Output the (X, Y) coordinate of the center of the cell containing the given text.  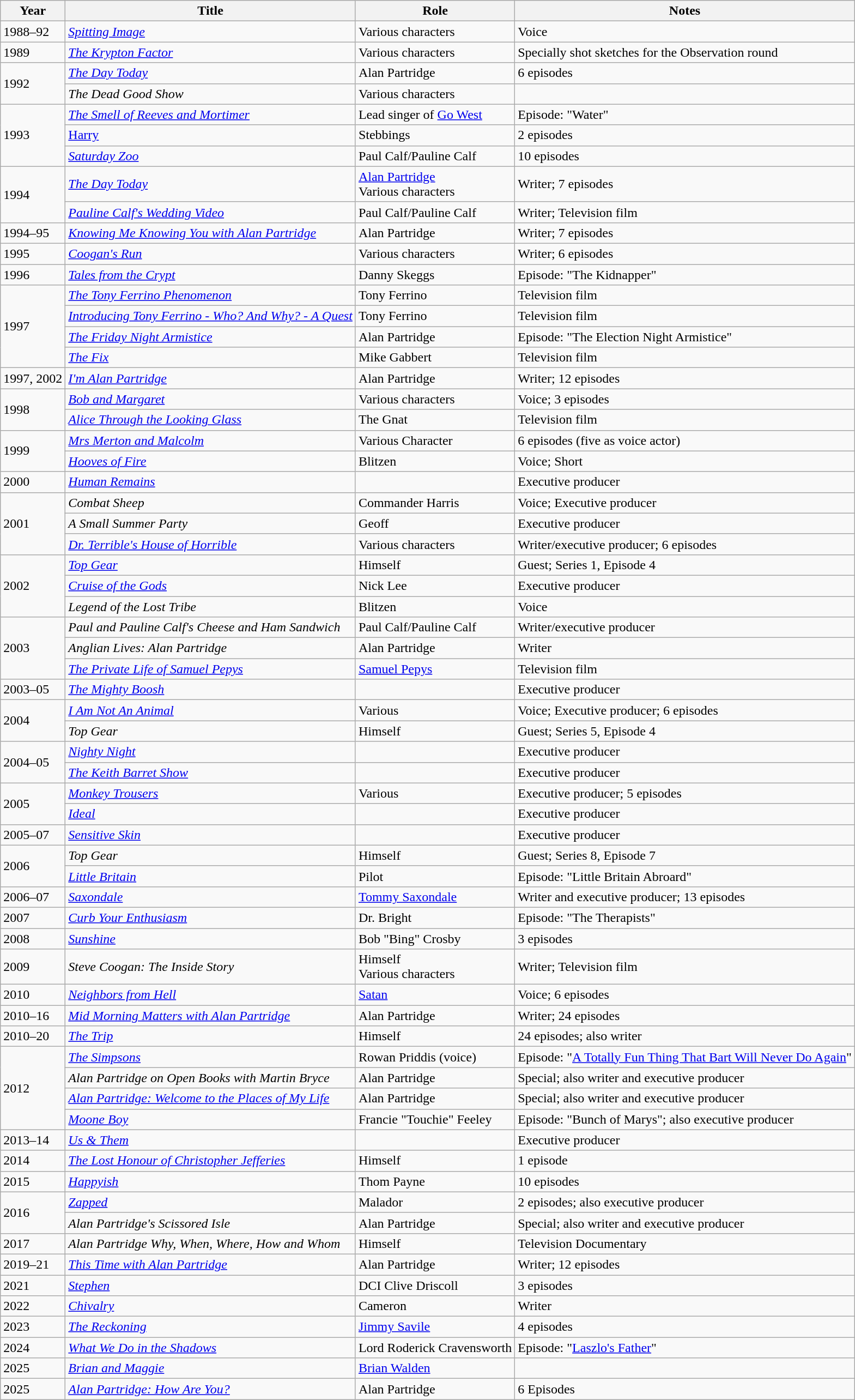
Harry (210, 135)
Cruise of the Gods (210, 586)
6 episodes (five as voice actor) (685, 440)
Voice; Short (685, 461)
Lead singer of Go West (435, 114)
Samuel Pepys (435, 669)
Episode: "Laszlo's Father" (685, 1348)
The Reckoning (210, 1327)
2002 (33, 586)
Dr. Terrible's House of Horrible (210, 544)
The Trip (210, 1036)
Notes (685, 11)
Alan Partridge: How Are You? (210, 1389)
The Simpsons (210, 1057)
Voice; 3 episodes (685, 399)
1993 (33, 135)
Stebbings (435, 135)
Malador (435, 1202)
Zapped (210, 1202)
Alan Partridge's Scissored Isle (210, 1223)
Rowan Priddis (voice) (435, 1057)
Alan Partridge Why, When, Where, How and Whom (210, 1244)
Writer and executive producer; 13 episodes (685, 897)
The Fix (210, 358)
Writer/executive producer; 6 episodes (685, 544)
Tales from the Crypt (210, 274)
Sensitive Skin (210, 835)
1995 (33, 254)
The Krypton Factor (210, 52)
2 episodes (685, 135)
The Dead Good Show (210, 94)
2009 (33, 967)
What We Do in the Shadows (210, 1348)
2014 (33, 1161)
Mid Morning Matters with Alan Partridge (210, 1016)
2003 (33, 648)
Francie "Touchie" Feeley (435, 1119)
The Lost Honour of Christopher Jefferies (210, 1161)
2006 (33, 866)
Thom Payne (435, 1181)
Steve Coogan: The Inside Story (210, 967)
The Keith Barret Show (210, 773)
2007 (33, 918)
Alan Partridge: Welcome to the Places of My Life (210, 1099)
2010–20 (33, 1036)
6 Episodes (685, 1389)
Episode: "Little Britain Abroard" (685, 876)
Anglian Lives: Alan Partridge (210, 648)
Saxondale (210, 897)
Episode: "The Kidnapper" (685, 274)
Pauline Calf's Wedding Video (210, 212)
Tommy Saxondale (435, 897)
2015 (33, 1181)
Monkey Trousers (210, 793)
1994–95 (33, 233)
Lord Roderick Cravensworth (435, 1348)
I Am Not An Animal (210, 710)
Cameron (435, 1306)
2 episodes; also executive producer (685, 1202)
Guest; Series 8, Episode 7 (685, 855)
1 episode (685, 1161)
Various Character (435, 440)
A Small Summer Party (210, 523)
2021 (33, 1285)
Dr. Bright (435, 918)
2023 (33, 1327)
This Time with Alan Partridge (210, 1264)
1989 (33, 52)
Knowing Me Knowing You with Alan Partridge (210, 233)
Voice; Executive producer (685, 503)
1996 (33, 274)
Ideal (210, 814)
Alan Partridge on Open Books with Martin Bryce (210, 1078)
I'm Alan Partridge (210, 378)
Spitting Image (210, 32)
1997 (33, 327)
2019–21 (33, 1264)
Writer; 24 episodes (685, 1016)
Brian Walden (435, 1368)
Writer/executive producer (685, 627)
Brian and Maggie (210, 1368)
2005–07 (33, 835)
Danny Skeggs (435, 274)
2010 (33, 995)
The Friday Night Armistice (210, 337)
Episode: "Bunch of Marys"; also executive producer (685, 1119)
2003–05 (33, 690)
2005 (33, 804)
Specially shot sketches for the Observation round (685, 52)
Coogan's Run (210, 254)
The Mighty Boosh (210, 690)
Combat Sheep (210, 503)
Guest; Series 1, Episode 4 (685, 565)
Happyish (210, 1181)
Title (210, 11)
Bob and Margaret (210, 399)
Role (435, 11)
Himself Various characters (435, 967)
2004 (33, 721)
The Smell of Reeves and Mortimer (210, 114)
Neighbors from Hell (210, 995)
Paul and Pauline Calf's Cheese and Ham Sandwich (210, 627)
24 episodes; also writer (685, 1036)
DCI Clive Driscoll (435, 1285)
Alan Partridge Various characters (435, 184)
2004–05 (33, 762)
2024 (33, 1348)
2016 (33, 1212)
Nick Lee (435, 586)
Commander Harris (435, 503)
Human Remains (210, 482)
2000 (33, 482)
6 episodes (685, 73)
The Private Life of Samuel Pepys (210, 669)
1988–92 (33, 32)
1994 (33, 194)
Episode: "The Election Night Armistice" (685, 337)
Us & Them (210, 1140)
Moone Boy (210, 1119)
Alice Through the Looking Glass (210, 420)
Geoff (435, 523)
Nighty Night (210, 752)
2001 (33, 523)
Introducing Tony Ferrino - Who? And Why? - A Quest (210, 316)
Satan (435, 995)
Curb Your Enthusiasm (210, 918)
2013–14 (33, 1140)
1997, 2002 (33, 378)
Legend of the Lost Tribe (210, 607)
Bob "Bing" Crosby (435, 938)
4 episodes (685, 1327)
1999 (33, 451)
Episode: "Water" (685, 114)
Television Documentary (685, 1244)
2012 (33, 1088)
Episode: "A Totally Fun Thing That Bart Will Never Do Again" (685, 1057)
The Tony Ferrino Phenomenon (210, 295)
Saturday Zoo (210, 156)
Mike Gabbert (435, 358)
Writer; 6 episodes (685, 254)
Jimmy Savile (435, 1327)
Chivalry (210, 1306)
Voice; 6 episodes (685, 995)
Sunshine (210, 938)
2006–07 (33, 897)
Year (33, 11)
2008 (33, 938)
Voice; Executive producer; 6 episodes (685, 710)
Episode: "The Therapists" (685, 918)
Pilot (435, 876)
1998 (33, 409)
1992 (33, 83)
Guest; Series 5, Episode 4 (685, 731)
Hooves of Fire (210, 461)
Executive producer; 5 episodes (685, 793)
2010–16 (33, 1016)
Mrs Merton and Malcolm (210, 440)
The Gnat (435, 420)
2017 (33, 1244)
Stephen (210, 1285)
Little Britain (210, 876)
2022 (33, 1306)
